Extract the (X, Y) coordinate from the center of the cell holding the provided text.  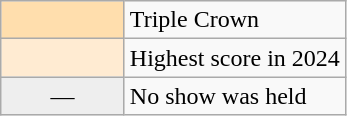
Highest score in 2024 (234, 58)
— (63, 96)
No show was held (234, 96)
Triple Crown (234, 20)
